Pinpoint the cell where the given text exists, returning its [x, y] midpoint coordinate. 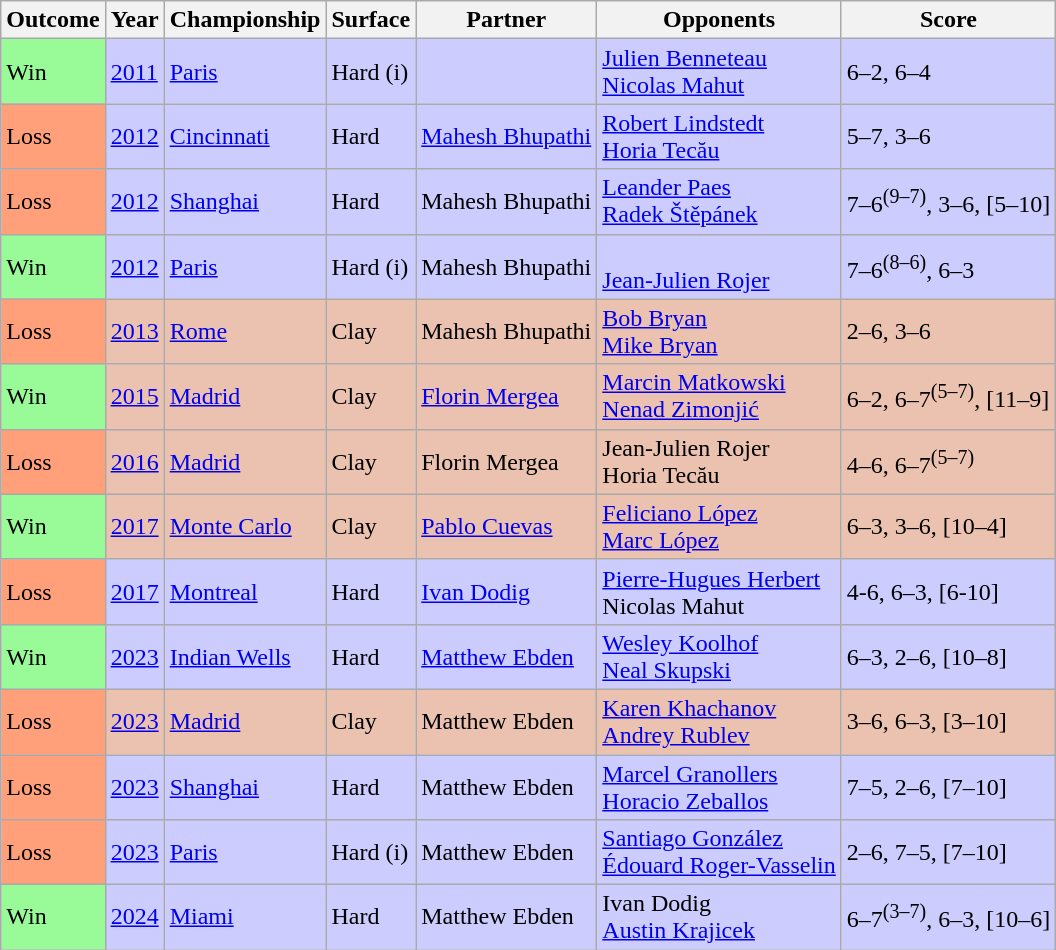
5–7, 3–6 [948, 136]
4-6, 6–3, [6-10] [948, 592]
Karen Khachanov Andrey Rublev [720, 722]
Pablo Cuevas [506, 526]
Opponents [720, 20]
3–6, 6–3, [3–10] [948, 722]
Ivan Dodig Austin Krajicek [720, 918]
Wesley Koolhof Neal Skupski [720, 656]
Jean-Julien Rojer Horia Tecău [720, 462]
Bob Bryan Mike Bryan [720, 332]
2013 [134, 332]
Year [134, 20]
2–6, 7–5, [7–10] [948, 852]
Championship [245, 20]
6–2, 6–4 [948, 72]
2011 [134, 72]
Marcel Granollers Horacio Zeballos [720, 786]
2015 [134, 396]
Leander Paes Radek Štěpánek [720, 202]
Jean-Julien Rojer [720, 266]
6–3, 2–6, [10–8] [948, 656]
Miami [245, 918]
Monte Carlo [245, 526]
4–6, 6–7(5–7) [948, 462]
Julien Benneteau Nicolas Mahut [720, 72]
7–5, 2–6, [7–10] [948, 786]
Outcome [53, 20]
Surface [371, 20]
Santiago González Édouard Roger-Vasselin [720, 852]
Ivan Dodig [506, 592]
Feliciano López Marc López [720, 526]
Partner [506, 20]
Rome [245, 332]
7–6(8–6), 6–3 [948, 266]
6–2, 6–7(5–7), [11–9] [948, 396]
Cincinnati [245, 136]
Robert Lindstedt Horia Tecău [720, 136]
2016 [134, 462]
6–7(3–7), 6–3, [10–6] [948, 918]
2024 [134, 918]
7–6(9–7), 3–6, [5–10] [948, 202]
Marcin Matkowski Nenad Zimonjić [720, 396]
Montreal [245, 592]
Indian Wells [245, 656]
6–3, 3–6, [10–4] [948, 526]
Score [948, 20]
Pierre-Hugues Herbert Nicolas Mahut [720, 592]
2–6, 3–6 [948, 332]
